For the text-containing cell, return its midpoint in [X, Y] coordinate format. 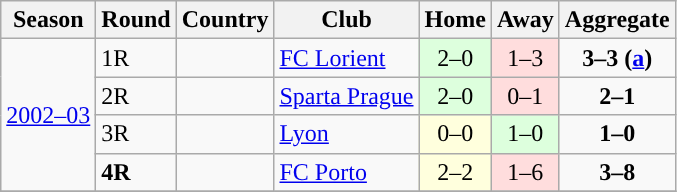
Away [525, 20]
2R [136, 96]
FC Porto [346, 172]
2–1 [617, 96]
Season [48, 20]
Club [346, 20]
Country [225, 20]
Sparta Prague [346, 96]
3–3 (a) [617, 58]
0–0 [455, 134]
1R [136, 58]
1–6 [525, 172]
Aggregate [617, 20]
2–2 [455, 172]
4R [136, 172]
1–3 [525, 58]
3–8 [617, 172]
3R [136, 134]
FC Lorient [346, 58]
2002–03 [48, 115]
Round [136, 20]
0–1 [525, 96]
Home [455, 20]
Lyon [346, 134]
